Extract the [x, y] coordinate from the center of the cell holding the provided text.  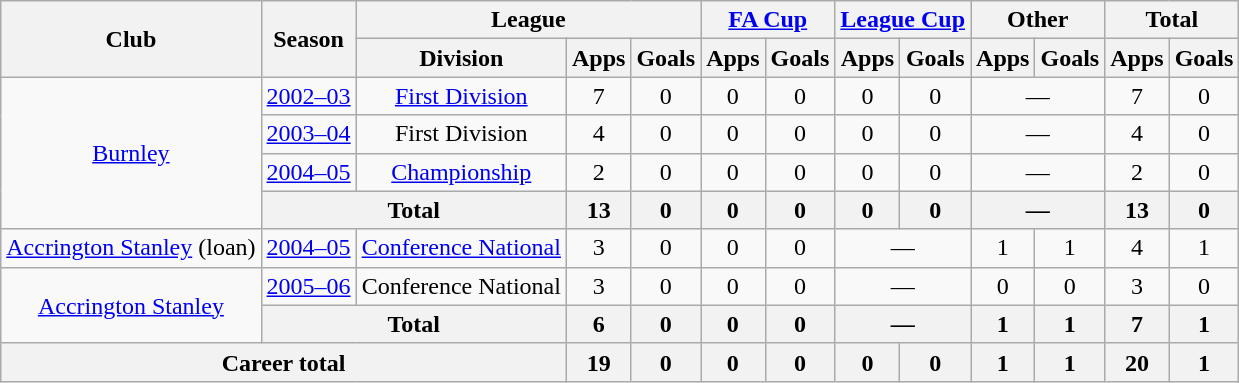
FA Cup [768, 20]
League [528, 20]
2003–04 [308, 134]
2005–06 [308, 286]
League Cup [903, 20]
20 [1137, 362]
Accrington Stanley [131, 305]
Season [308, 39]
Other [1038, 20]
2002–03 [308, 96]
Division [461, 58]
19 [598, 362]
6 [598, 324]
Accrington Stanley (loan) [131, 248]
Burnley [131, 153]
Career total [284, 362]
Championship [461, 172]
Club [131, 39]
